Identify which cell holds the provided text, then report its [X, Y] central coordinate. 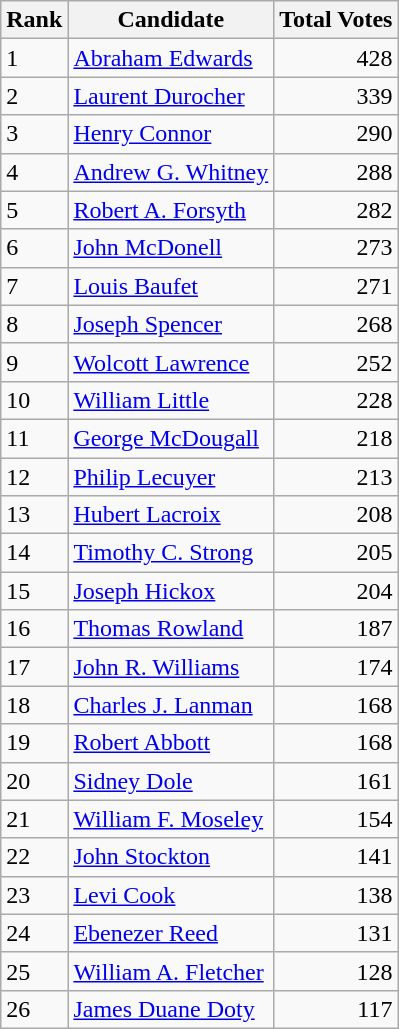
Timothy C. Strong [171, 553]
3 [34, 134]
205 [336, 553]
Henry Connor [171, 134]
228 [336, 400]
Hubert Lacroix [171, 515]
131 [336, 933]
William Little [171, 400]
208 [336, 515]
339 [336, 96]
9 [34, 362]
288 [336, 172]
Ebenezer Reed [171, 933]
187 [336, 629]
Wolcott Lawrence [171, 362]
John McDonell [171, 248]
7 [34, 286]
24 [34, 933]
Levi Cook [171, 895]
10 [34, 400]
1 [34, 58]
213 [336, 477]
Charles J. Lanman [171, 705]
161 [336, 781]
George McDougall [171, 438]
John R. Williams [171, 667]
Philip Lecuyer [171, 477]
20 [34, 781]
Abraham Edwards [171, 58]
204 [336, 591]
273 [336, 248]
12 [34, 477]
William F. Moseley [171, 819]
141 [336, 857]
Andrew G. Whitney [171, 172]
Total Votes [336, 20]
6 [34, 248]
128 [336, 971]
5 [34, 210]
16 [34, 629]
290 [336, 134]
Laurent Durocher [171, 96]
174 [336, 667]
19 [34, 743]
15 [34, 591]
117 [336, 1009]
26 [34, 1009]
James Duane Doty [171, 1009]
Louis Baufet [171, 286]
Joseph Spencer [171, 324]
2 [34, 96]
282 [336, 210]
218 [336, 438]
18 [34, 705]
Sidney Dole [171, 781]
428 [336, 58]
13 [34, 515]
138 [336, 895]
8 [34, 324]
268 [336, 324]
Candidate [171, 20]
25 [34, 971]
John Stockton [171, 857]
271 [336, 286]
Thomas Rowland [171, 629]
22 [34, 857]
11 [34, 438]
252 [336, 362]
154 [336, 819]
William A. Fletcher [171, 971]
14 [34, 553]
Rank [34, 20]
23 [34, 895]
21 [34, 819]
17 [34, 667]
Robert A. Forsyth [171, 210]
4 [34, 172]
Robert Abbott [171, 743]
Joseph Hickox [171, 591]
